Extract the [X, Y] coordinate from the center of the cell holding the provided text.  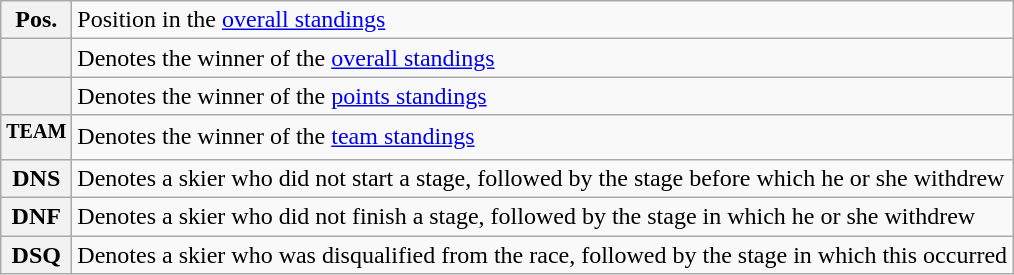
Denotes a skier who did not start a stage, followed by the stage before which he or she withdrew [542, 178]
TEAM [36, 138]
Denotes the winner of the overall standings [542, 58]
DNF [36, 217]
Denotes the winner of the points standings [542, 96]
DSQ [36, 255]
Denotes a skier who did not finish a stage, followed by the stage in which he or she withdrew [542, 217]
Pos. [36, 20]
Position in the overall standings [542, 20]
Denotes the winner of the team standings [542, 138]
DNS [36, 178]
Denotes a skier who was disqualified from the race, followed by the stage in which this occurred [542, 255]
